Find where the given text appears and provide that cell's center as [x, y] coordinate. 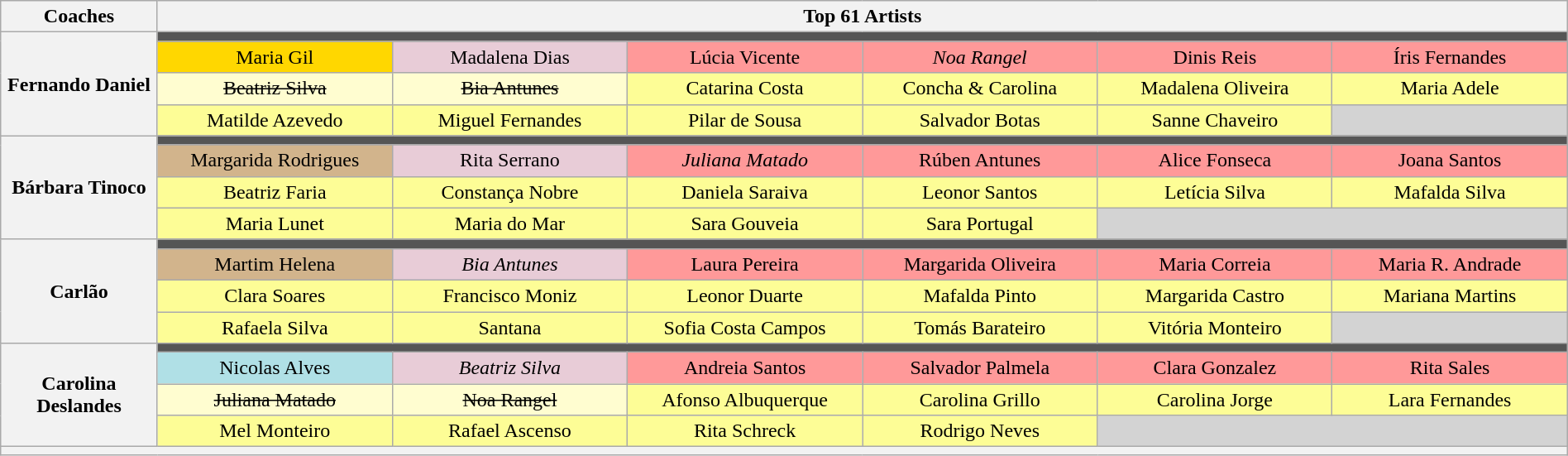
Rafael Ascenso [509, 431]
Maria R. Andrade [1450, 264]
Miguel Fernandes [509, 120]
Salvador Palmela [980, 368]
Rafaela Silva [275, 327]
Letícia Silva [1215, 192]
Carolina Jorge [1215, 400]
Carolina Grillo [980, 400]
Dinis Reis [1215, 57]
Maria Gil [275, 57]
Andreia Santos [745, 368]
Martim Helena [275, 264]
Beatriz Faria [275, 192]
Top 61 Artists [862, 17]
Daniela Saraiva [745, 192]
Margarida Castro [1215, 295]
Margarida Oliveira [980, 264]
Rita Sales [1450, 368]
Fernando Daniel [79, 84]
Clara Gonzalez [1215, 368]
Íris Fernandes [1450, 57]
Joana Santos [1450, 161]
Santana [509, 327]
Rita Serrano [509, 161]
Pilar de Sousa [745, 120]
Afonso Albuquerque [745, 400]
Carlão [79, 291]
Sanne Chaveiro [1215, 120]
Maria do Mar [509, 223]
Leonor Santos [980, 192]
Rúben Antunes [980, 161]
Madalena Oliveira [1215, 89]
Constança Nobre [509, 192]
Clara Soares [275, 295]
Sofia Costa Campos [745, 327]
Mafalda Silva [1450, 192]
Lúcia Vicente [745, 57]
Vitória Monteiro [1215, 327]
Mariana Martins [1450, 295]
Concha & Carolina [980, 89]
Lara Fernandes [1450, 400]
Madalena Dias [509, 57]
Nicolas Alves [275, 368]
Matilde Azevedo [275, 120]
Francisco Moniz [509, 295]
Maria Lunet [275, 223]
Leonor Duarte [745, 295]
Mel Monteiro [275, 431]
Bárbara Tinoco [79, 187]
Sara Gouveia [745, 223]
Catarina Costa [745, 89]
Salvador Botas [980, 120]
Maria Correia [1215, 264]
Laura Pereira [745, 264]
Mafalda Pinto [980, 295]
Sara Portugal [980, 223]
Coaches [79, 17]
Alice Fonseca [1215, 161]
Maria Adele [1450, 89]
Carolina Deslandes [79, 396]
Rodrigo Neves [980, 431]
Rita Schreck [745, 431]
Tomás Barateiro [980, 327]
Margarida Rodrigues [275, 161]
